Extract the [X, Y] coordinate from the center of the cell holding the provided text.  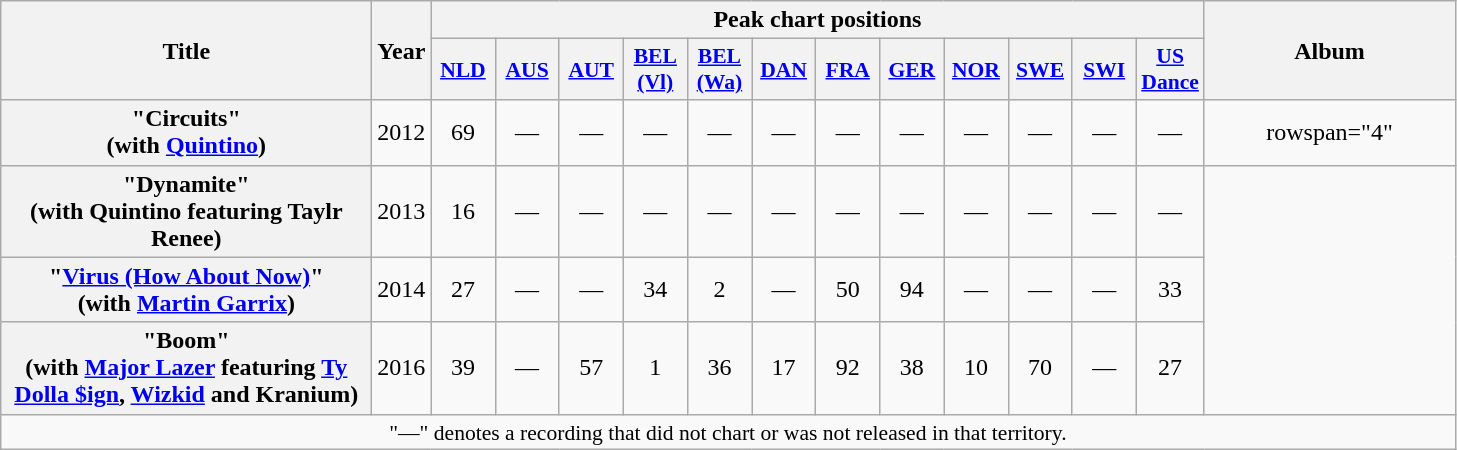
2012 [402, 132]
50 [848, 290]
2 [719, 290]
33 [1170, 290]
70 [1040, 368]
16 [463, 211]
"—" denotes a recording that did not chart or was not released in that territory. [728, 432]
10 [976, 368]
Title [186, 50]
FRA [848, 70]
92 [848, 368]
GER [912, 70]
BEL (Wa) [719, 70]
AUS [527, 70]
2013 [402, 211]
SWE [1040, 70]
17 [784, 368]
2016 [402, 368]
36 [719, 368]
38 [912, 368]
"Virus (How About Now)" (with Martin Garrix) [186, 290]
"Dynamite" (with Quintino featuring Taylr Renee) [186, 211]
SWI [1104, 70]
94 [912, 290]
69 [463, 132]
Album [1330, 50]
BEL (Vl) [655, 70]
34 [655, 290]
NOR [976, 70]
2014 [402, 290]
1 [655, 368]
rowspan="4" [1330, 132]
"Boom" (with Major Lazer featuring Ty Dolla $ign, Wizkid and Kranium) [186, 368]
Year [402, 50]
NLD [463, 70]
USDance [1170, 70]
"Circuits" (with Quintino) [186, 132]
39 [463, 368]
57 [591, 368]
AUT [591, 70]
DAN [784, 70]
Peak chart positions [818, 20]
